Return [x, y] of the center of cell containing provided text 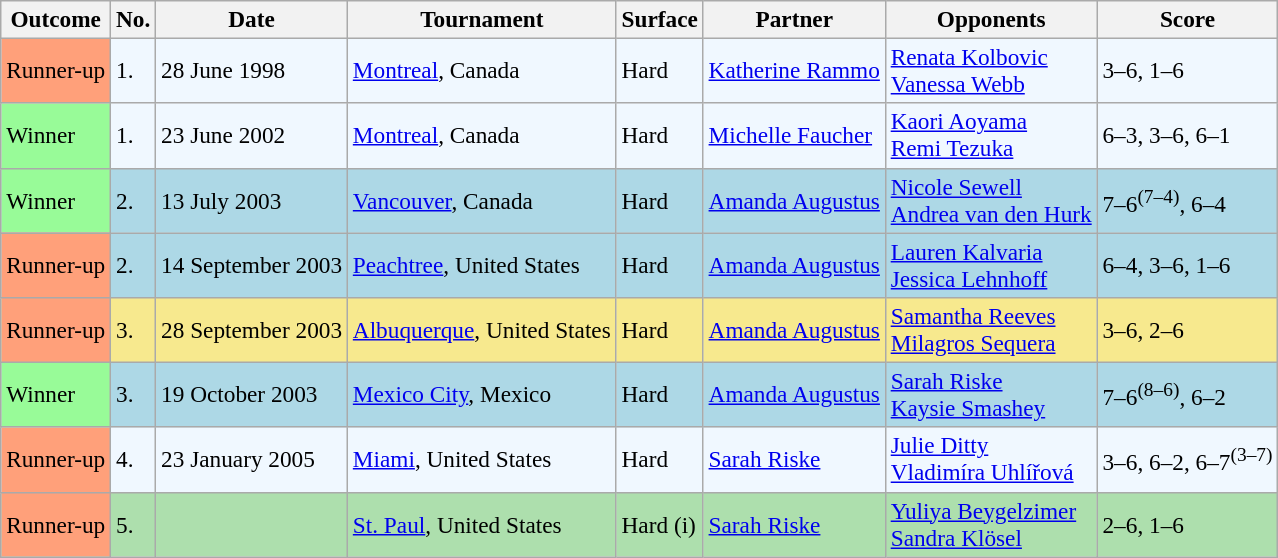
7–6(8–6), 6–2 [1188, 394]
7–6(7–4), 6–4 [1188, 200]
Kaori Aoyama Remi Tezuka [991, 136]
Julie Ditty Vladimíra Uhlířová [991, 460]
Hard (i) [660, 524]
19 October 2003 [252, 394]
23 June 2002 [252, 136]
Partner [794, 19]
Mexico City, Mexico [482, 394]
6–4, 3–6, 1–6 [1188, 264]
3–6, 2–6 [1188, 330]
Albuquerque, United States [482, 330]
Score [1188, 19]
13 July 2003 [252, 200]
Lauren Kalvaria Jessica Lehnhoff [991, 264]
23 January 2005 [252, 460]
Peachtree, United States [482, 264]
5. [134, 524]
3–6, 6–2, 6–7(3–7) [1188, 460]
Outcome [56, 19]
28 September 2003 [252, 330]
Tournament [482, 19]
Samantha Reeves Milagros Sequera [991, 330]
14 September 2003 [252, 264]
Surface [660, 19]
2–6, 1–6 [1188, 524]
6–3, 3–6, 6–1 [1188, 136]
No. [134, 19]
Opponents [991, 19]
Michelle Faucher [794, 136]
Vancouver, Canada [482, 200]
Katherine Rammo [794, 70]
28 June 1998 [252, 70]
3–6, 1–6 [1188, 70]
Yuliya Beygelzimer Sandra Klösel [991, 524]
Date [252, 19]
Renata Kolbovic Vanessa Webb [991, 70]
St. Paul, United States [482, 524]
Miami, United States [482, 460]
4. [134, 460]
Nicole Sewell Andrea van den Hurk [991, 200]
Sarah Riske Kaysie Smashey [991, 394]
